For the text-containing cell, return its midpoint in [x, y] coordinate format. 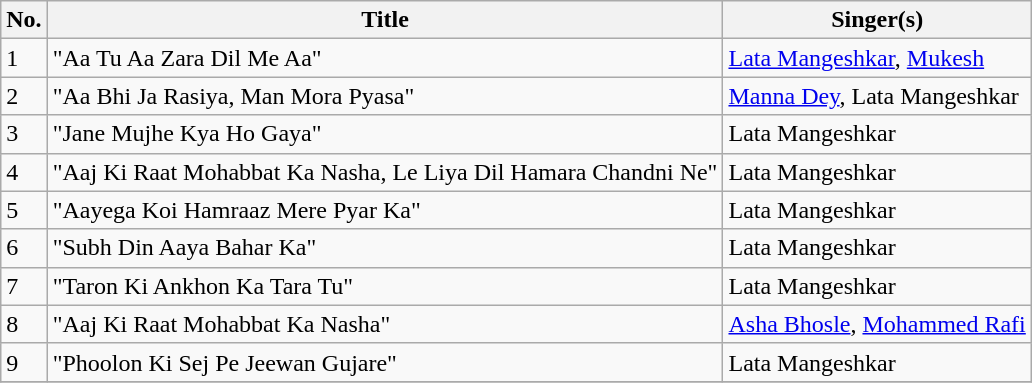
5 [24, 210]
Title [385, 20]
"Phoolon Ki Sej Pe Jeewan Gujare" [385, 362]
Asha Bhosle, Mohammed Rafi [877, 324]
"Aayega Koi Hamraaz Mere Pyar Ka" [385, 210]
No. [24, 20]
4 [24, 172]
"Aa Tu Aa Zara Dil Me Aa" [385, 58]
"Aaj Ki Raat Mohabbat Ka Nasha" [385, 324]
"Aaj Ki Raat Mohabbat Ka Nasha, Le Liya Dil Hamara Chandni Ne" [385, 172]
Manna Dey, Lata Mangeshkar [877, 96]
8 [24, 324]
1 [24, 58]
Lata Mangeshkar, Mukesh [877, 58]
6 [24, 248]
Singer(s) [877, 20]
"Aa Bhi Ja Rasiya, Man Mora Pyasa" [385, 96]
2 [24, 96]
7 [24, 286]
"Jane Mujhe Kya Ho Gaya" [385, 134]
"Subh Din Aaya Bahar Ka" [385, 248]
9 [24, 362]
"Taron Ki Ankhon Ka Tara Tu" [385, 286]
3 [24, 134]
